Determine the [x, y] coordinate at the center of the cell enclosing the given text.  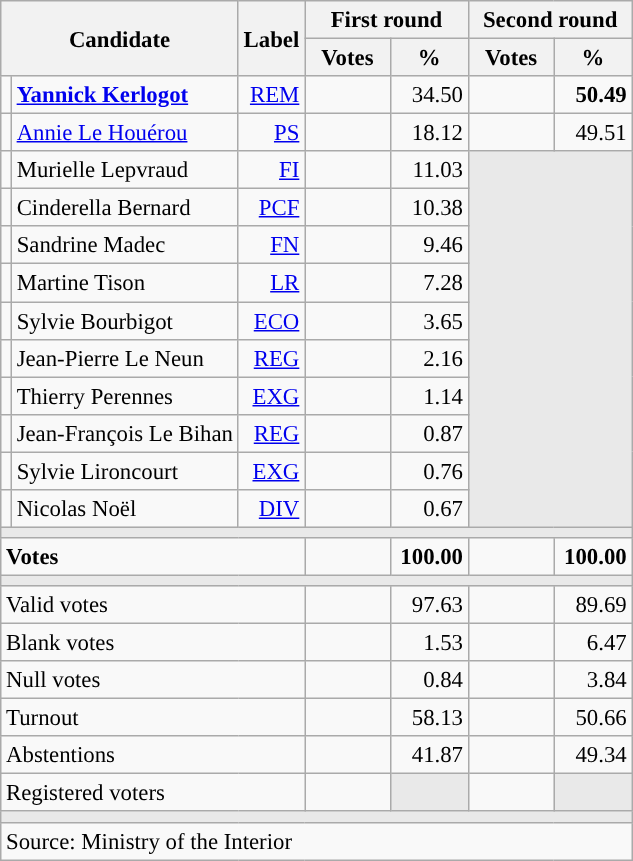
Source: Ministry of the Interior [316, 841]
50.49 [593, 95]
0.67 [429, 509]
18.12 [429, 133]
Annie Le Houérou [124, 133]
First round [387, 20]
Jean-Pierre Le Neun [124, 358]
1.53 [429, 643]
Registered voters [153, 793]
Cinderella Bernard [124, 208]
11.03 [429, 170]
Nicolas Noël [124, 509]
PS [271, 133]
Turnout [153, 718]
50.66 [593, 718]
Murielle Lepvraud [124, 170]
Label [271, 38]
1.14 [429, 396]
3.65 [429, 321]
10.38 [429, 208]
Sylvie Lironcourt [124, 471]
2.16 [429, 358]
Second round [550, 20]
REM [271, 95]
Blank votes [153, 643]
FI [271, 170]
ECO [271, 321]
LR [271, 283]
49.51 [593, 133]
34.50 [429, 95]
9.46 [429, 245]
PCF [271, 208]
58.13 [429, 718]
49.34 [593, 755]
97.63 [429, 605]
0.76 [429, 471]
7.28 [429, 283]
Candidate [120, 38]
DIV [271, 509]
0.84 [429, 680]
Thierry Perennes [124, 396]
6.47 [593, 643]
Sylvie Bourbigot [124, 321]
Valid votes [153, 605]
89.69 [593, 605]
41.87 [429, 755]
Jean-François Le Bihan [124, 433]
3.84 [593, 680]
Martine Tison [124, 283]
Abstentions [153, 755]
Sandrine Madec [124, 245]
FN [271, 245]
0.87 [429, 433]
Null votes [153, 680]
Yannick Kerlogot [124, 95]
